From the cell containing the given text, extract its center point as (x, y) coordinate. 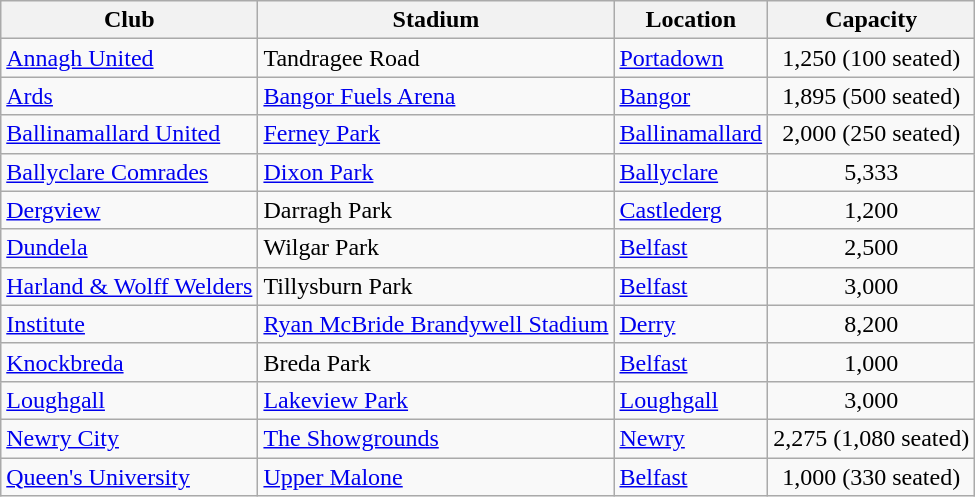
2,275 (1,080 seated) (872, 438)
Ards (130, 96)
1,895 (500 seated) (872, 96)
Ballinamallard (691, 134)
Portadown (691, 58)
Institute (130, 324)
Ballinamallard United (130, 134)
Ballyclare (691, 172)
Stadium (436, 20)
1,000 (330 seated) (872, 477)
Dundela (130, 248)
Knockbreda (130, 362)
Queen's University (130, 477)
Upper Malone (436, 477)
Harland & Wolff Welders (130, 286)
1,250 (100 seated) (872, 58)
Bangor Fuels Arena (436, 96)
Tillysburn Park (436, 286)
Wilgar Park (436, 248)
2,000 (250 seated) (872, 134)
8,200 (872, 324)
Capacity (872, 20)
Dergview (130, 210)
Newry (691, 438)
Castlederg (691, 210)
Tandragee Road (436, 58)
Club (130, 20)
Darragh Park (436, 210)
1,000 (872, 362)
Location (691, 20)
2,500 (872, 248)
Lakeview Park (436, 400)
5,333 (872, 172)
Derry (691, 324)
Bangor (691, 96)
Ballyclare Comrades (130, 172)
The Showgrounds (436, 438)
Newry City (130, 438)
Breda Park (436, 362)
Dixon Park (436, 172)
Ryan McBride Brandywell Stadium (436, 324)
1,200 (872, 210)
Ferney Park (436, 134)
Annagh United (130, 58)
